Find where the given text appears and provide that cell's center as (X, Y) coordinate. 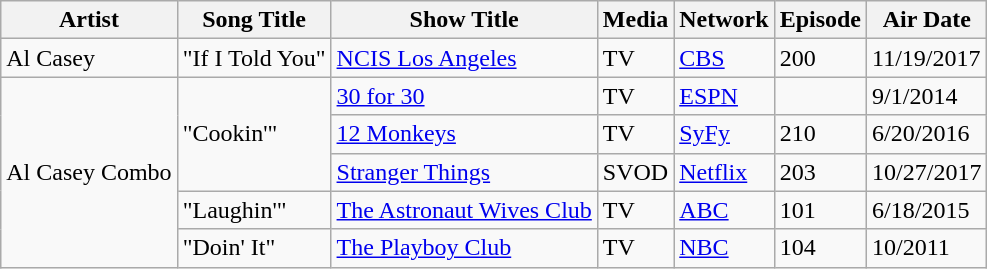
NCIS Los Angeles (464, 58)
Air Date (927, 20)
ESPN (724, 96)
101 (820, 210)
Media (635, 20)
ABC (724, 210)
Al Casey (89, 58)
200 (820, 58)
Show Title (464, 20)
Al Casey Combo (89, 172)
"Laughin'" (254, 210)
SVOD (635, 172)
"Doin' It" (254, 248)
The Playboy Club (464, 248)
10/2011 (927, 248)
6/20/2016 (927, 134)
SyFy (724, 134)
104 (820, 248)
30 for 30 (464, 96)
10/27/2017 (927, 172)
12 Monkeys (464, 134)
Network (724, 20)
CBS (724, 58)
"Cookin'" (254, 134)
Song Title (254, 20)
Netflix (724, 172)
The Astronaut Wives Club (464, 210)
6/18/2015 (927, 210)
NBC (724, 248)
11/19/2017 (927, 58)
9/1/2014 (927, 96)
Artist (89, 20)
Episode (820, 20)
"If I Told You" (254, 58)
Stranger Things (464, 172)
210 (820, 134)
203 (820, 172)
